Return [X, Y] of the center of cell containing provided text 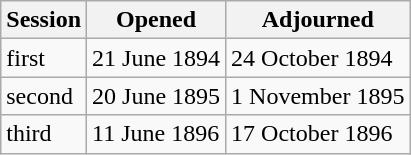
second [44, 96]
11 June 1896 [156, 134]
first [44, 58]
21 June 1894 [156, 58]
17 October 1896 [318, 134]
Adjourned [318, 20]
Session [44, 20]
third [44, 134]
24 October 1894 [318, 58]
1 November 1895 [318, 96]
Opened [156, 20]
20 June 1895 [156, 96]
